From the cell containing the given text, extract its center point as [x, y] coordinate. 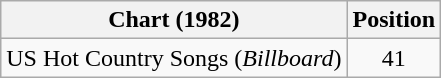
41 [394, 58]
Position [394, 20]
Chart (1982) [174, 20]
US Hot Country Songs (Billboard) [174, 58]
